For the text-containing cell, return its midpoint in (X, Y) coordinate format. 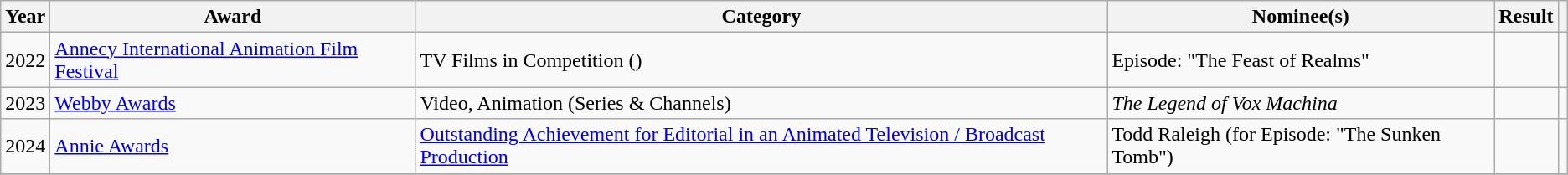
Annie Awards (233, 146)
Award (233, 17)
2022 (25, 60)
2024 (25, 146)
Episode: "The Feast of Realms" (1301, 60)
TV Films in Competition () (761, 60)
Todd Raleigh (for Episode: "The Sunken Tomb") (1301, 146)
Annecy International Animation Film Festival (233, 60)
Year (25, 17)
Result (1526, 17)
Video, Animation (Series & Channels) (761, 103)
Nominee(s) (1301, 17)
Category (761, 17)
Webby Awards (233, 103)
2023 (25, 103)
The Legend of Vox Machina (1301, 103)
Outstanding Achievement for Editorial in an Animated Television / Broadcast Production (761, 146)
